Scan for the cell matching the given text and deliver its [X, Y] coordinate at center. 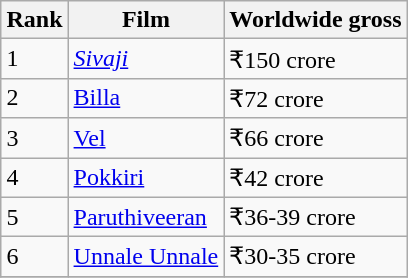
2 [34, 98]
₹30-35 crore [316, 257]
Pokkiri [146, 178]
Film [146, 20]
1 [34, 59]
₹42 crore [316, 178]
₹66 crore [316, 138]
Vel [146, 138]
₹150 crore [316, 59]
₹36-39 crore [316, 217]
₹72 crore [316, 98]
6 [34, 257]
Unnale Unnale [146, 257]
Worldwide gross [316, 20]
Rank [34, 20]
5 [34, 217]
Sivaji [146, 59]
Paruthiveeran [146, 217]
Billa [146, 98]
4 [34, 178]
3 [34, 138]
